Provide the (X, Y) coordinate of the cell's center where the given text is located.  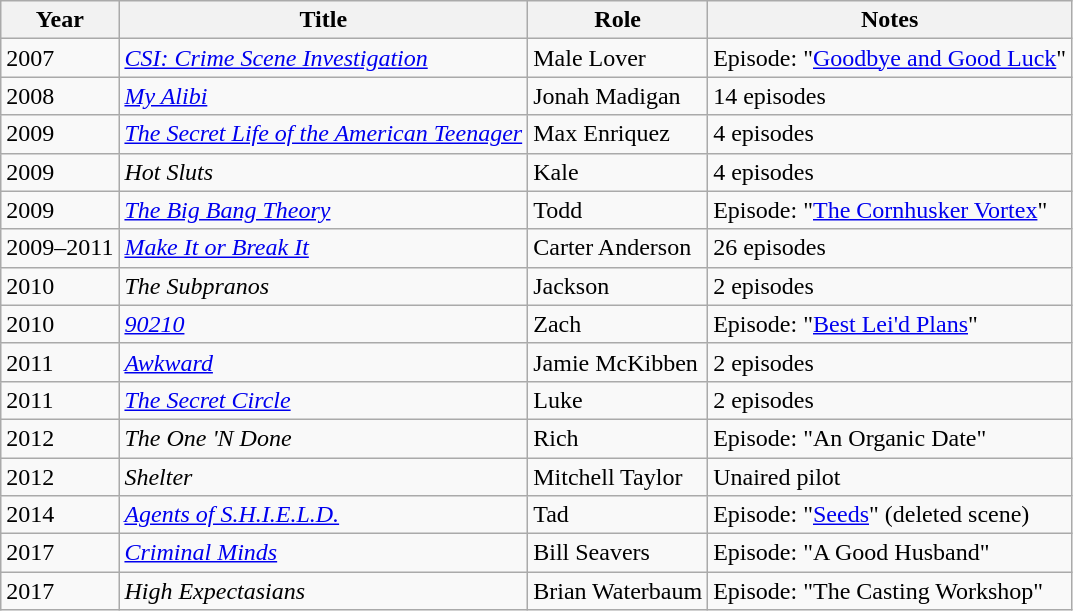
Awkward (324, 362)
Year (60, 20)
90210 (324, 324)
Criminal Minds (324, 553)
Todd (618, 210)
The Big Bang Theory (324, 210)
Male Lover (618, 58)
Hot Sluts (324, 172)
Jamie McKibben (618, 362)
Unaired pilot (890, 477)
Brian Waterbaum (618, 591)
Max Enriquez (618, 134)
Kale (618, 172)
The One 'N Done (324, 438)
Make It or Break It (324, 248)
Bill Seavers (618, 553)
Episode: "Seeds" (deleted scene) (890, 515)
Luke (618, 400)
Episode: "An Organic Date" (890, 438)
2007 (60, 58)
2008 (60, 96)
2009–2011 (60, 248)
Tad (618, 515)
Shelter (324, 477)
Zach (618, 324)
Episode: "Goodbye and Good Luck" (890, 58)
Jackson (618, 286)
14 episodes (890, 96)
Episode: "A Good Husband" (890, 553)
Jonah Madigan (618, 96)
Role (618, 20)
Episode: "The Casting Workshop" (890, 591)
My Alibi (324, 96)
High Expectasians (324, 591)
Agents of S.H.I.E.L.D. (324, 515)
Episode: "Best Lei'd Plans" (890, 324)
Title (324, 20)
The Secret Life of the American Teenager (324, 134)
Notes (890, 20)
Carter Anderson (618, 248)
26 episodes (890, 248)
Mitchell Taylor (618, 477)
Rich (618, 438)
2014 (60, 515)
The Subpranos (324, 286)
CSI: Crime Scene Investigation (324, 58)
The Secret Circle (324, 400)
Episode: "The Cornhusker Vortex" (890, 210)
